Find where the given text appears and provide that cell's center as [X, Y] coordinate. 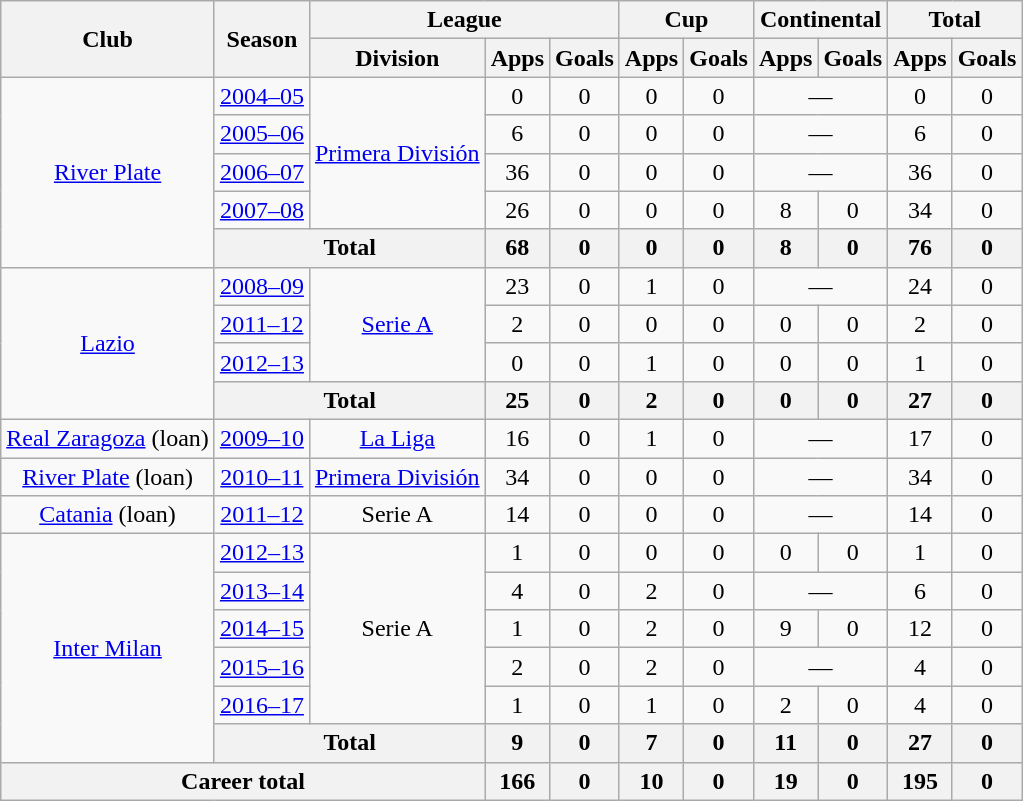
2008–09 [262, 286]
2005–06 [262, 134]
2015–16 [262, 667]
Season [262, 39]
16 [517, 438]
76 [920, 248]
68 [517, 248]
23 [517, 286]
166 [517, 781]
2014–15 [262, 629]
2004–05 [262, 96]
Club [108, 39]
10 [651, 781]
12 [920, 629]
26 [517, 210]
24 [920, 286]
11 [785, 743]
Real Zaragoza (loan) [108, 438]
Cup [686, 20]
Continental [820, 20]
2010–11 [262, 477]
Career total [243, 781]
2007–08 [262, 210]
Lazio [108, 343]
2013–14 [262, 591]
25 [517, 400]
2006–07 [262, 172]
Division [397, 58]
195 [920, 781]
19 [785, 781]
River Plate [108, 172]
La Liga [397, 438]
League [464, 20]
17 [920, 438]
Catania (loan) [108, 515]
2016–17 [262, 705]
2009–10 [262, 438]
River Plate (loan) [108, 477]
Inter Milan [108, 648]
7 [651, 743]
